Identify which cell holds the provided text, then report its [X, Y] central coordinate. 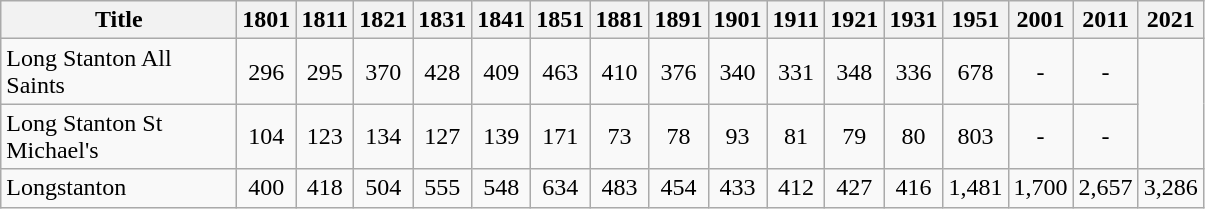
555 [442, 188]
416 [914, 188]
1901 [738, 20]
Long Stanton All Saints [119, 72]
427 [854, 188]
2,657 [1106, 188]
463 [560, 72]
171 [560, 136]
1851 [560, 20]
1841 [502, 20]
2021 [1170, 20]
81 [796, 136]
428 [442, 72]
1,481 [976, 188]
127 [442, 136]
678 [976, 72]
634 [560, 188]
803 [976, 136]
336 [914, 72]
73 [620, 136]
483 [620, 188]
376 [678, 72]
78 [678, 136]
1891 [678, 20]
1911 [796, 20]
3,286 [1170, 188]
370 [384, 72]
139 [502, 136]
1801 [266, 20]
123 [325, 136]
331 [796, 72]
433 [738, 188]
504 [384, 188]
134 [384, 136]
412 [796, 188]
295 [325, 72]
1951 [976, 20]
548 [502, 188]
93 [738, 136]
296 [266, 72]
1821 [384, 20]
418 [325, 188]
340 [738, 72]
1921 [854, 20]
400 [266, 188]
Title [119, 20]
1831 [442, 20]
Long Stanton St Michael's [119, 136]
Longstanton [119, 188]
410 [620, 72]
348 [854, 72]
1,700 [1040, 188]
2011 [1106, 20]
2001 [1040, 20]
104 [266, 136]
1931 [914, 20]
1881 [620, 20]
79 [854, 136]
409 [502, 72]
454 [678, 188]
1811 [325, 20]
80 [914, 136]
